Locate the cell with the specified text and output its [x, y] center coordinate. 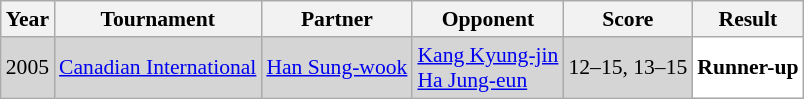
Runner-up [748, 68]
Opponent [488, 19]
2005 [28, 68]
Canadian International [158, 68]
Result [748, 19]
Kang Kyung-jin Ha Jung-eun [488, 68]
Han Sung-wook [336, 68]
Score [628, 19]
12–15, 13–15 [628, 68]
Tournament [158, 19]
Year [28, 19]
Partner [336, 19]
